Scan for the cell matching the given text and deliver its (x, y) coordinate at center. 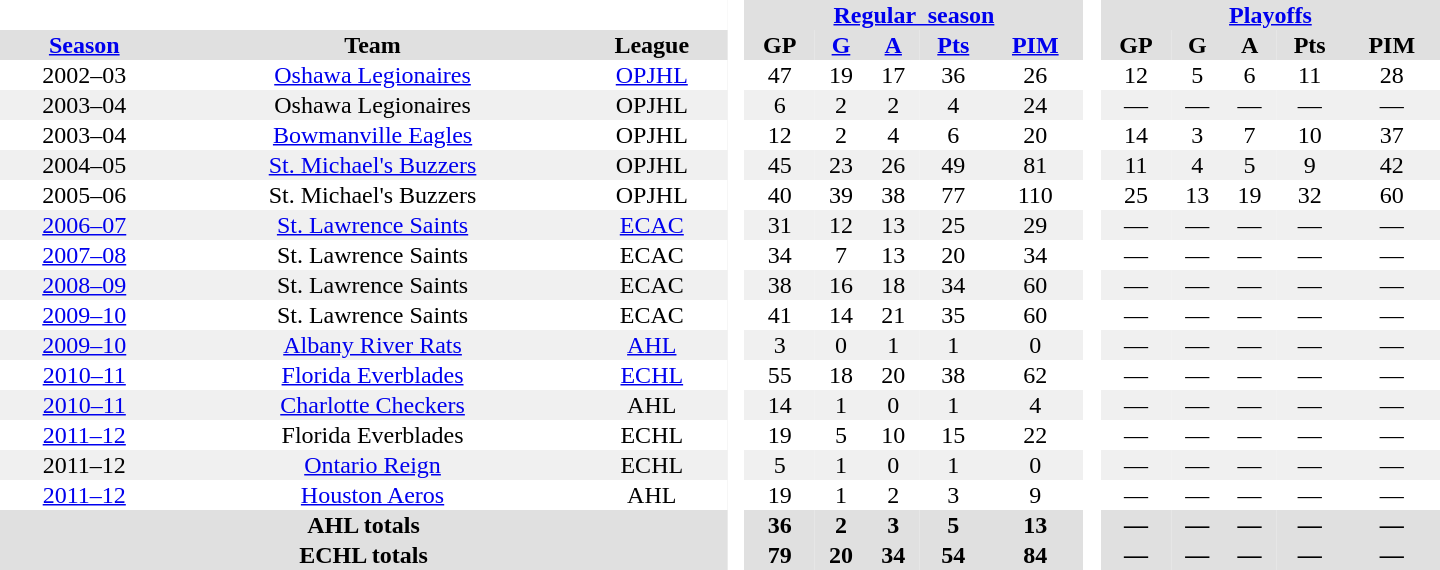
Albany River Rats (373, 345)
49 (953, 165)
Regular season (914, 15)
110 (1035, 195)
AHL totals (364, 525)
77 (953, 195)
Team (373, 45)
35 (953, 315)
2005–06 (84, 195)
Bowmanville Eagles (373, 135)
28 (1392, 75)
2007–08 (84, 255)
Houston Aeros (373, 495)
79 (779, 555)
42 (1392, 165)
2006–07 (84, 225)
2004–05 (84, 165)
62 (1035, 375)
32 (1310, 195)
81 (1035, 165)
31 (779, 225)
2002–03 (84, 75)
40 (779, 195)
Ontario Reign (373, 465)
Season (84, 45)
21 (893, 315)
Charlotte Checkers (373, 405)
29 (1035, 225)
League (652, 45)
37 (1392, 135)
45 (779, 165)
2008–09 (84, 285)
Playoffs (1270, 15)
22 (1035, 435)
54 (953, 555)
15 (953, 435)
55 (779, 375)
47 (779, 75)
24 (1035, 105)
17 (893, 75)
23 (841, 165)
84 (1035, 555)
16 (841, 285)
41 (779, 315)
39 (841, 195)
ECHL totals (364, 555)
